Output the (x, y) coordinate of the center of the cell containing the given text.  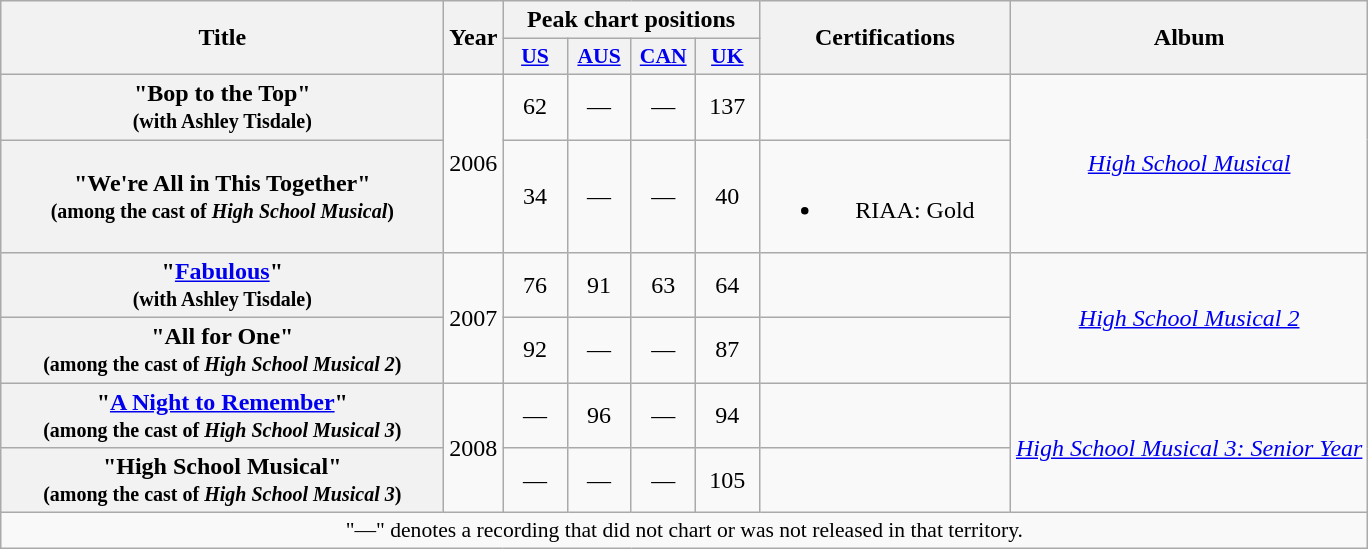
US (535, 57)
UK (727, 57)
"A Night to Remember" (among the cast of High School Musical 3) (222, 416)
RIAA: Gold (884, 196)
2006 (474, 163)
91 (599, 286)
76 (535, 286)
AUS (599, 57)
2007 (474, 318)
High School Musical 3: Senior Year (1188, 448)
87 (727, 350)
"Fabulous" (with Ashley Tisdale) (222, 286)
High School Musical (1188, 163)
"High School Musical"(among the cast of High School Musical 3) (222, 480)
High School Musical 2 (1188, 318)
96 (599, 416)
CAN (663, 57)
34 (535, 196)
40 (727, 196)
"All for One"(among the cast of High School Musical 2) (222, 350)
"We're All in This Together"(among the cast of High School Musical) (222, 196)
92 (535, 350)
"Bop to the Top"(with Ashley Tisdale) (222, 106)
Album (1188, 38)
Year (474, 38)
Peak chart positions (631, 20)
105 (727, 480)
94 (727, 416)
64 (727, 286)
2008 (474, 448)
63 (663, 286)
"—" denotes a recording that did not chart or was not released in that territory. (684, 531)
Certifications (884, 38)
62 (535, 106)
Title (222, 38)
137 (727, 106)
